Pinpoint the cell where the given text exists, returning its (X, Y) midpoint coordinate. 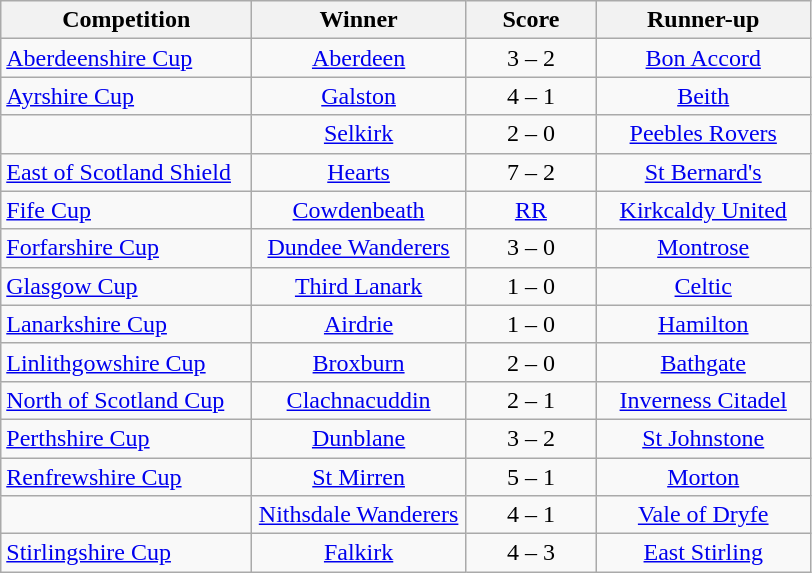
Lanarkshire Cup (126, 324)
Competition (126, 20)
Inverness Citadel (703, 400)
Glasgow Cup (126, 286)
3 – 0 (530, 248)
Selkirk (359, 134)
Winner (359, 20)
North of Scotland Cup (126, 400)
Perthshire Cup (126, 438)
Aberdeenshire Cup (126, 58)
Renfrewshire Cup (126, 477)
St Bernard's (703, 172)
Celtic (703, 286)
Peebles Rovers (703, 134)
Score (530, 20)
Beith (703, 96)
Clachnacuddin (359, 400)
Cowdenbeath (359, 210)
Stirlingshire Cup (126, 553)
4 – 3 (530, 553)
Third Lanark (359, 286)
Bathgate (703, 362)
Dunblane (359, 438)
5 – 1 (530, 477)
Bon Accord (703, 58)
Hamilton (703, 324)
Montrose (703, 248)
Galston (359, 96)
Vale of Dryfe (703, 515)
Linlithgowshire Cup (126, 362)
7 – 2 (530, 172)
East of Scotland Shield (126, 172)
Falkirk (359, 553)
RR (530, 210)
Runner-up (703, 20)
Nithsdale Wanderers (359, 515)
2 – 1 (530, 400)
Aberdeen (359, 58)
St Johnstone (703, 438)
Airdrie (359, 324)
Forfarshire Cup (126, 248)
East Stirling (703, 553)
Dundee Wanderers (359, 248)
Hearts (359, 172)
Kirkcaldy United (703, 210)
Broxburn (359, 362)
Fife Cup (126, 210)
Morton (703, 477)
Ayrshire Cup (126, 96)
St Mirren (359, 477)
